Return [X, Y] of the center of cell containing provided text 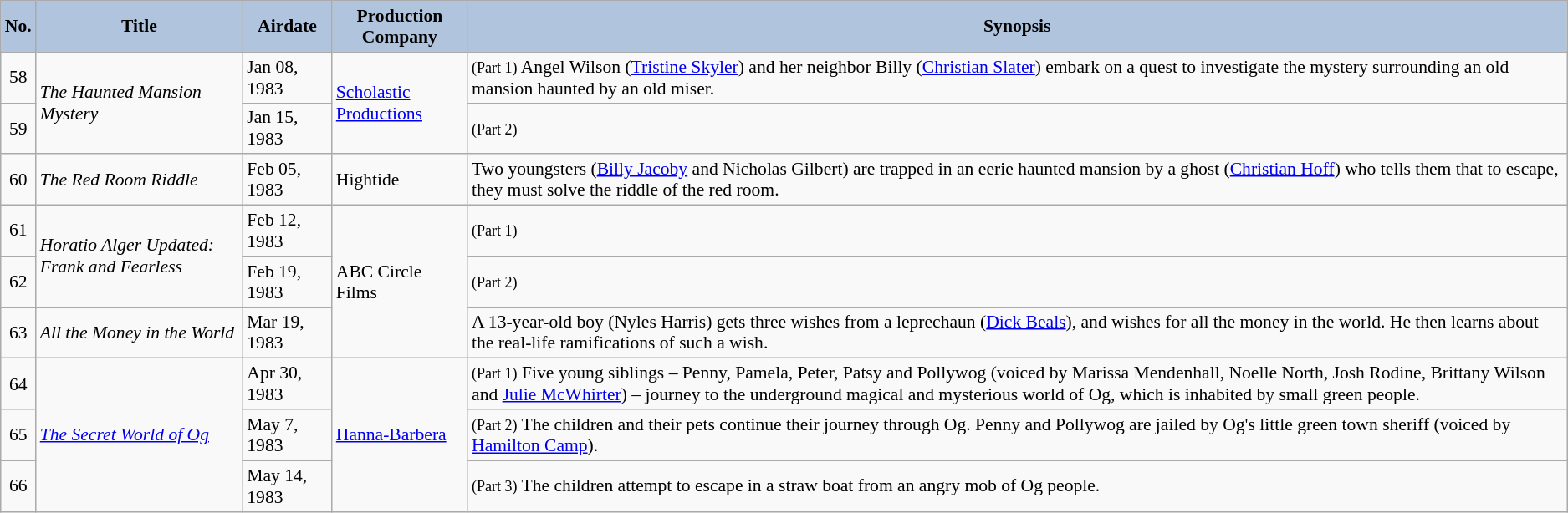
Feb 19, 1983 [288, 282]
66 [18, 486]
61 [18, 231]
The Red Room Riddle [140, 180]
May 7, 1983 [288, 434]
59 [18, 129]
Mar 19, 1983 [288, 333]
58 [18, 77]
(Part 1) [1017, 231]
64 [18, 384]
65 [18, 434]
ABC Circle Films [400, 282]
The Secret World of Og [140, 434]
Apr 30, 1983 [288, 384]
The Haunted Mansion Mystery [140, 103]
Jan 08, 1983 [288, 77]
Hanna-Barbera [400, 434]
Jan 15, 1983 [288, 129]
Scholastic Productions [400, 103]
Airdate [288, 27]
Production Company [400, 27]
62 [18, 282]
(Part 3) The children attempt to escape in a straw boat from an angry mob of Og people. [1017, 486]
63 [18, 333]
60 [18, 180]
Horatio Alger Updated: Frank and Fearless [140, 256]
All the Money in the World [140, 333]
Synopsis [1017, 27]
Feb 12, 1983 [288, 231]
May 14, 1983 [288, 486]
Hightide [400, 180]
No. [18, 27]
Feb 05, 1983 [288, 180]
Title [140, 27]
